Capture the cell that displays the provided text and extract its [X, Y] central coordinate. 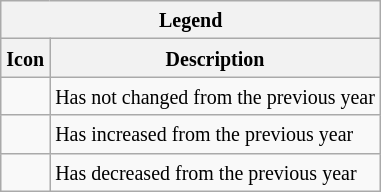
Legend [191, 20]
Description [216, 58]
Has decreased from the previous year [216, 172]
Icon [26, 58]
Has increased from the previous year [216, 134]
Has not changed from the previous year [216, 96]
